Pinpoint the cell where the given text exists, returning its [X, Y] midpoint coordinate. 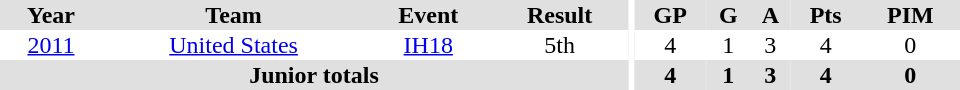
PIM [910, 15]
Year [51, 15]
G [728, 15]
Result [560, 15]
Pts [826, 15]
United States [234, 45]
2011 [51, 45]
IH18 [428, 45]
5th [560, 45]
Team [234, 15]
Junior totals [314, 75]
GP [670, 15]
A [770, 15]
Event [428, 15]
